Provide the (X, Y) coordinate of the cell's center where the given text is located.  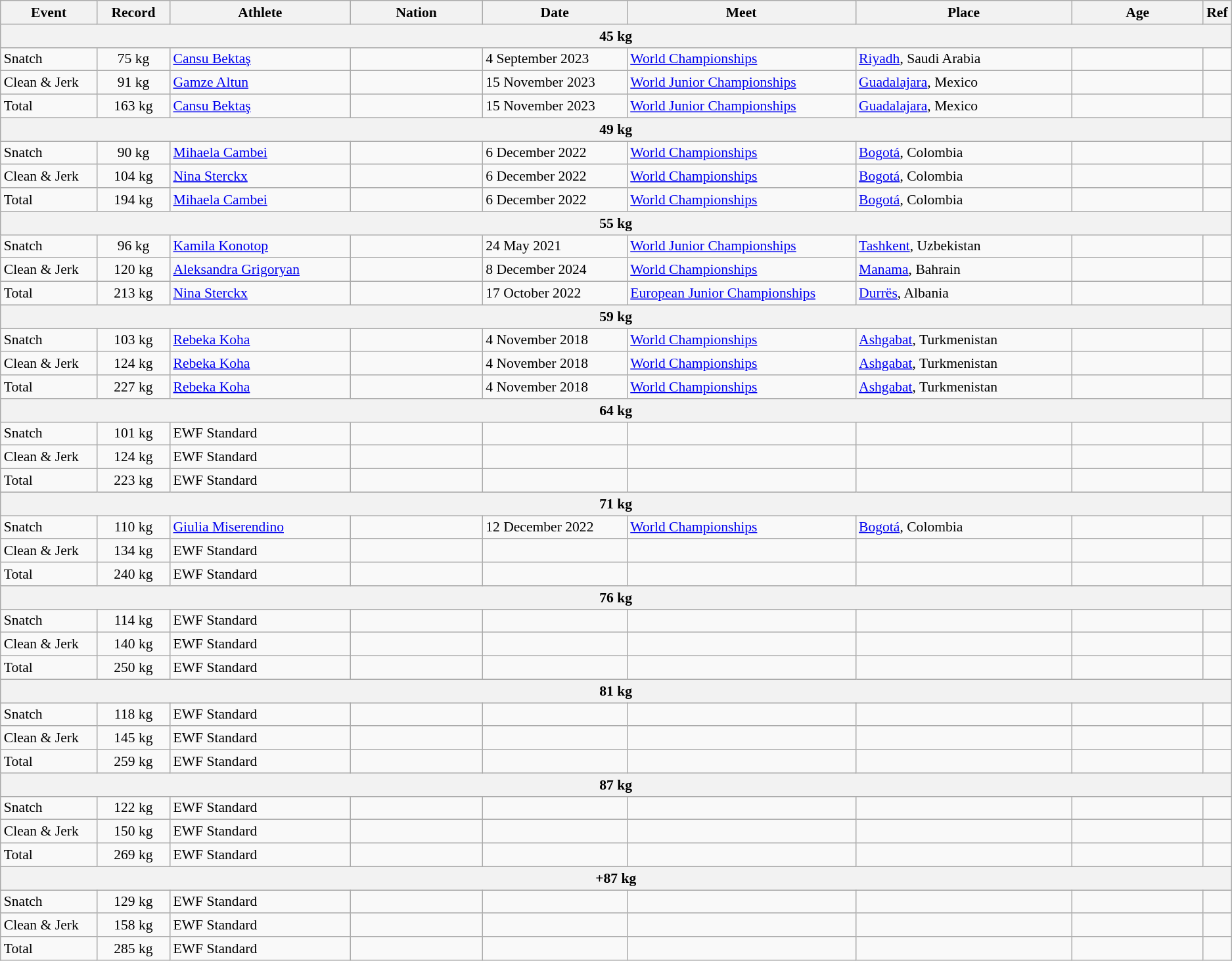
91 kg (133, 83)
Gamze Altun (260, 83)
213 kg (133, 294)
75 kg (133, 59)
Record (133, 12)
163 kg (133, 106)
Age (1137, 12)
Kamila Konotop (260, 246)
134 kg (133, 551)
140 kg (133, 644)
110 kg (133, 527)
Riyadh, Saudi Arabia (963, 59)
81 kg (616, 691)
259 kg (133, 761)
59 kg (616, 317)
Athlete (260, 12)
104 kg (133, 177)
45 kg (616, 36)
Date (555, 12)
269 kg (133, 855)
227 kg (133, 387)
194 kg (133, 200)
114 kg (133, 621)
Manama, Bahrain (963, 270)
55 kg (616, 223)
Tashkent, Uzbekistan (963, 246)
Meet (741, 12)
24 May 2021 (555, 246)
87 kg (616, 785)
49 kg (616, 129)
12 December 2022 (555, 527)
+87 kg (616, 878)
76 kg (616, 598)
71 kg (616, 504)
90 kg (133, 153)
101 kg (133, 434)
European Junior Championships (741, 294)
103 kg (133, 340)
Nation (417, 12)
Ref (1217, 12)
8 December 2024 (555, 270)
4 September 2023 (555, 59)
150 kg (133, 832)
240 kg (133, 574)
120 kg (133, 270)
129 kg (133, 902)
250 kg (133, 668)
158 kg (133, 926)
Aleksandra Grigoryan (260, 270)
Giulia Miserendino (260, 527)
223 kg (133, 481)
17 October 2022 (555, 294)
118 kg (133, 715)
285 kg (133, 949)
Event (49, 12)
Place (963, 12)
145 kg (133, 738)
96 kg (133, 246)
122 kg (133, 808)
Durrës, Albania (963, 294)
64 kg (616, 411)
